Extract the [x, y] coordinate from the center of the cell holding the provided text.  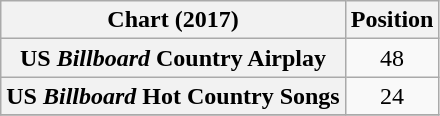
US Billboard Hot Country Songs [173, 96]
Position [392, 20]
US Billboard Country Airplay [173, 58]
Chart (2017) [173, 20]
24 [392, 96]
48 [392, 58]
